Search for the cell housing the specified text and yield its (X, Y) center coordinate. 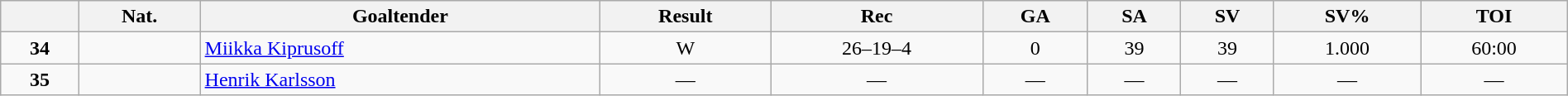
Goaltender (400, 17)
GA (1035, 17)
SV% (1346, 17)
TOI (1494, 17)
0 (1035, 48)
34 (40, 48)
Miikka Kiprusoff (400, 48)
Rec (877, 17)
Result (686, 17)
1.000 (1346, 48)
Nat. (139, 17)
W (686, 48)
Henrik Karlsson (400, 79)
60:00 (1494, 48)
SA (1135, 17)
SV (1227, 17)
26–19–4 (877, 48)
35 (40, 79)
